Return (x, y) of the center of cell containing provided text 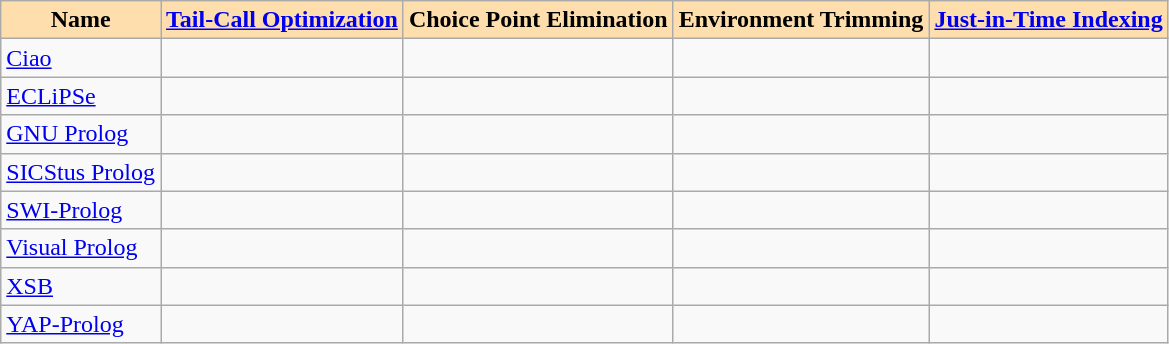
YAP-Prolog (81, 324)
SWI-Prolog (81, 210)
ECLiPSe (81, 96)
Tail-Call Optimization (282, 20)
XSB (81, 286)
Visual Prolog (81, 248)
Name (81, 20)
Environment Trimming (801, 20)
SICStus Prolog (81, 172)
GNU Prolog (81, 134)
Choice Point Elimination (538, 20)
Just-in-Time Indexing (1048, 20)
Ciao (81, 58)
